Identify which cell holds the provided text, then report its [X, Y] central coordinate. 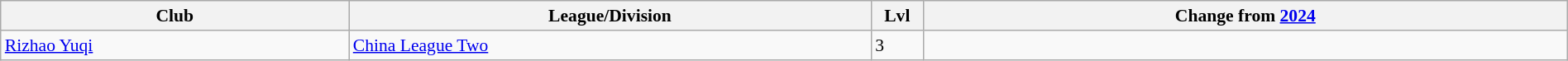
3 [896, 45]
Change from 2024 [1245, 16]
League/Division [610, 16]
Club [175, 16]
China League Two [610, 45]
Lvl [896, 16]
Rizhao Yuqi [175, 45]
